Find where the given text appears and provide that cell's center as (X, Y) coordinate. 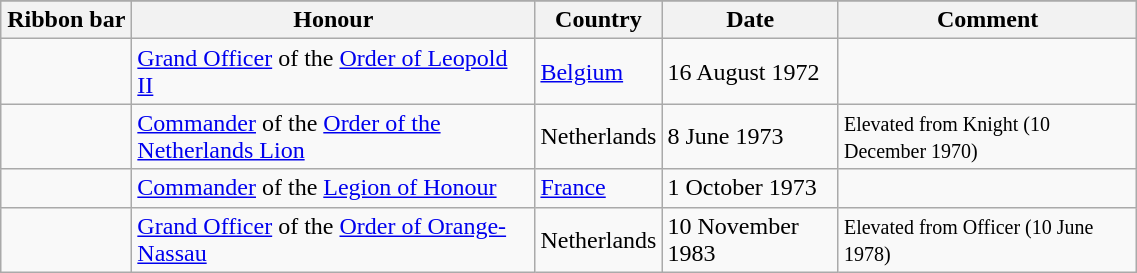
Grand Officer of the Order of Orange-Nassau (334, 240)
Comment (987, 20)
16 August 1972 (750, 72)
Ribbon bar (66, 20)
Commander of the Order of the Netherlands Lion (334, 136)
Grand Officer of the Order of Leopold II (334, 72)
1 October 1973 (750, 188)
Country (598, 20)
8 June 1973 (750, 136)
Honour (334, 20)
Belgium (598, 72)
Commander of the Legion of Honour (334, 188)
Date (750, 20)
France (598, 188)
Elevated from Knight (10 December 1970) (987, 136)
Elevated from Officer (10 June 1978) (987, 240)
10 November 1983 (750, 240)
